Pinpoint the cell where the given text exists, returning its [x, y] midpoint coordinate. 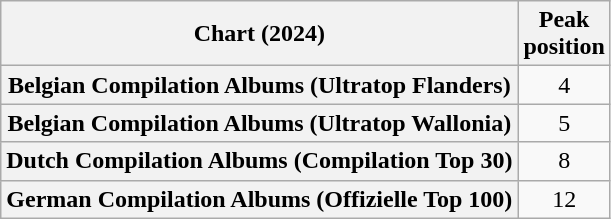
Peakposition [564, 34]
8 [564, 161]
12 [564, 199]
5 [564, 123]
4 [564, 85]
Dutch Compilation Albums (Compilation Top 30) [260, 161]
Belgian Compilation Albums (Ultratop Flanders) [260, 85]
German Compilation Albums (Offizielle Top 100) [260, 199]
Chart (2024) [260, 34]
Belgian Compilation Albums (Ultratop Wallonia) [260, 123]
